Identify which cell holds the provided text, then report its [X, Y] central coordinate. 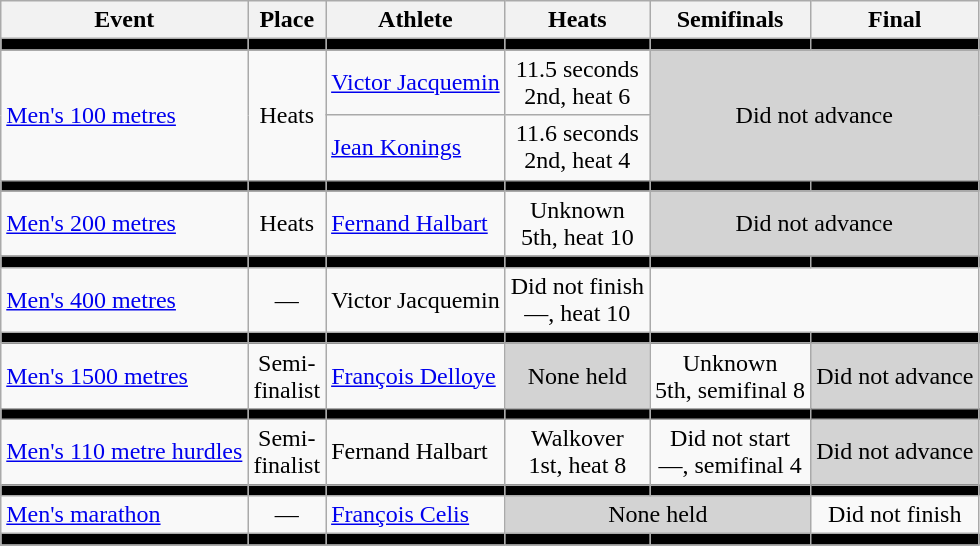
Unknown 5th, heat 10 [577, 224]
François Celis [416, 515]
Men's 400 metres [124, 300]
Semifinals [730, 20]
Men's marathon [124, 515]
Did not start —, semifinal 4 [730, 452]
Did not finish [895, 515]
François Delloye [416, 376]
Men's 100 metres [124, 115]
Walkover 1st, heat 8 [577, 452]
Jean Konings [416, 148]
Event [124, 20]
Men's 200 metres [124, 224]
11.5 seconds 2nd, heat 6 [577, 82]
Did not finish —, heat 10 [577, 300]
Men's 110 metre hurdles [124, 452]
Place [287, 20]
Unknown 5th, semifinal 8 [730, 376]
Athlete [416, 20]
Final [895, 20]
Men's 1500 metres [124, 376]
11.6 seconds 2nd, heat 4 [577, 148]
